Scan for the cell matching the given text and deliver its [X, Y] coordinate at center. 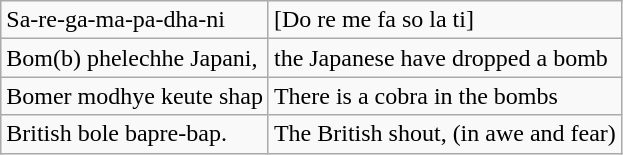
the Japanese have dropped a bomb [444, 58]
Bomer modhye keute shap [135, 96]
Bom(b) phelechhe Japani, [135, 58]
The British shout, (in awe and fear) [444, 134]
There is a cobra in the bombs [444, 96]
British bole bapre-bap. [135, 134]
Sa-re-ga-ma-pa-dha-ni [135, 20]
[Do re me fa so la ti] [444, 20]
